Output the [x, y] coordinate of the center of the cell containing the given text.  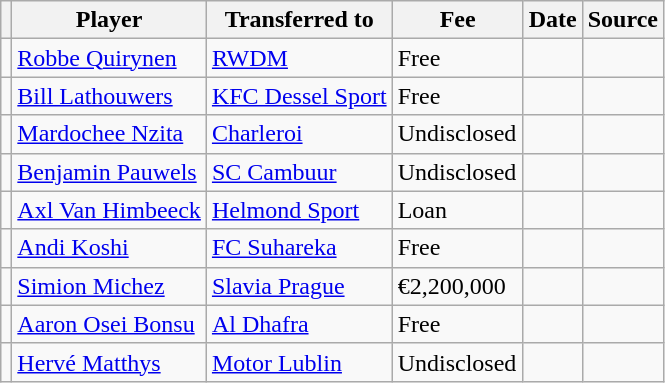
€2,200,000 [458, 286]
Mardochee Nzita [110, 134]
Loan [458, 210]
Robbe Quirynen [110, 58]
KFC Dessel Sport [299, 96]
Axl Van Himbeeck [110, 210]
Hervé Matthys [110, 362]
Benjamin Pauwels [110, 172]
Transferred to [299, 20]
RWDM [299, 58]
SC Cambuur [299, 172]
Andi Koshi [110, 248]
Bill Lathouwers [110, 96]
Slavia Prague [299, 286]
Helmond Sport [299, 210]
Fee [458, 20]
Simion Michez [110, 286]
Al Dhafra [299, 324]
Date [552, 20]
Source [622, 20]
Motor Lublin [299, 362]
FC Suhareka [299, 248]
Player [110, 20]
Charleroi [299, 134]
Aaron Osei Bonsu [110, 324]
